Determine the (x, y) coordinate at the center of the cell enclosing the given text.  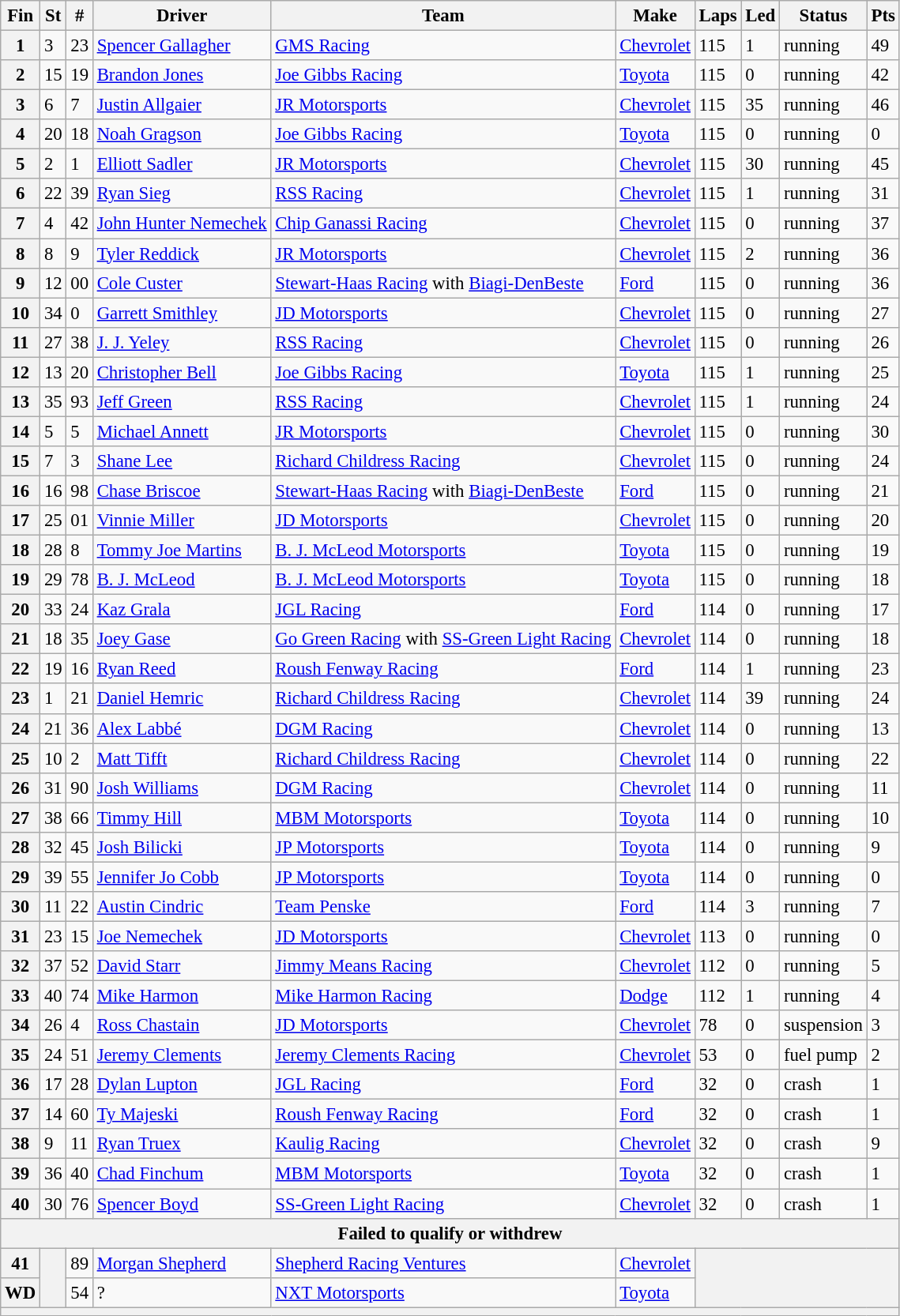
Matt Tifft (182, 758)
John Hunter Nemechek (182, 224)
Jeremy Clements Racing (443, 1055)
suspension (823, 1025)
76 (79, 1204)
Mike Harmon Racing (443, 996)
Josh Bilicki (182, 848)
49 (883, 46)
41 (21, 1263)
Cole Custer (182, 283)
Jeff Green (182, 402)
55 (79, 877)
54 (79, 1292)
Chase Briscoe (182, 491)
Brandon Jones (182, 75)
Jimmy Means Racing (443, 966)
Austin Cindric (182, 907)
Tyler Reddick (182, 254)
Christopher Bell (182, 372)
Morgan Shepherd (182, 1263)
Status (823, 16)
Led (760, 16)
Daniel Hemric (182, 699)
? (182, 1292)
Jennifer Jo Cobb (182, 877)
Timmy Hill (182, 818)
Ryan Reed (182, 669)
Dylan Lupton (182, 1085)
01 (79, 521)
Failed to qualify or withdrew (450, 1233)
Shane Lee (182, 461)
Garrett Smithley (182, 313)
Chip Ganassi Racing (443, 224)
Laps (717, 16)
Michael Annett (182, 431)
Ryan Sieg (182, 194)
Josh Williams (182, 788)
Kaz Grala (182, 610)
Kaulig Racing (443, 1145)
89 (79, 1263)
# (79, 16)
Shepherd Racing Ventures (443, 1263)
Noah Gragson (182, 134)
66 (79, 818)
NXT Motorsports (443, 1292)
00 (79, 283)
Driver (182, 16)
David Starr (182, 966)
Ross Chastain (182, 1025)
J. J. Yeley (182, 342)
93 (79, 402)
113 (717, 936)
Team Penske (443, 907)
WD (21, 1292)
fuel pump (823, 1055)
98 (79, 491)
51 (79, 1055)
Fin (21, 16)
46 (883, 105)
Team (443, 16)
60 (79, 1115)
Joe Nemechek (182, 936)
52 (79, 966)
Alex Labbé (182, 728)
74 (79, 996)
Jeremy Clements (182, 1055)
Elliott Sadler (182, 164)
Ty Majeski (182, 1115)
Pts (883, 16)
Go Green Racing with SS-Green Light Racing (443, 639)
Ryan Truex (182, 1145)
Vinnie Miller (182, 521)
SS-Green Light Racing (443, 1204)
Dodge (655, 996)
Justin Allgaier (182, 105)
Mike Harmon (182, 996)
Tommy Joe Martins (182, 551)
90 (79, 788)
Joey Gase (182, 639)
Spencer Gallagher (182, 46)
Make (655, 16)
GMS Racing (443, 46)
B. J. McLeod (182, 580)
Chad Finchum (182, 1174)
St (54, 16)
53 (717, 1055)
Spencer Boyd (182, 1204)
